Search for the cell housing the specified text and yield its (X, Y) center coordinate. 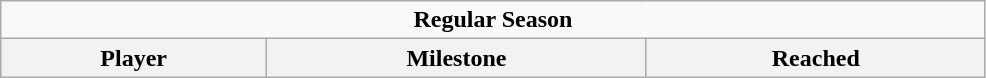
Reached (816, 58)
Regular Season (493, 20)
Player (134, 58)
Milestone (457, 58)
